Determine the (X, Y) coordinate at the center of the cell enclosing the given text.  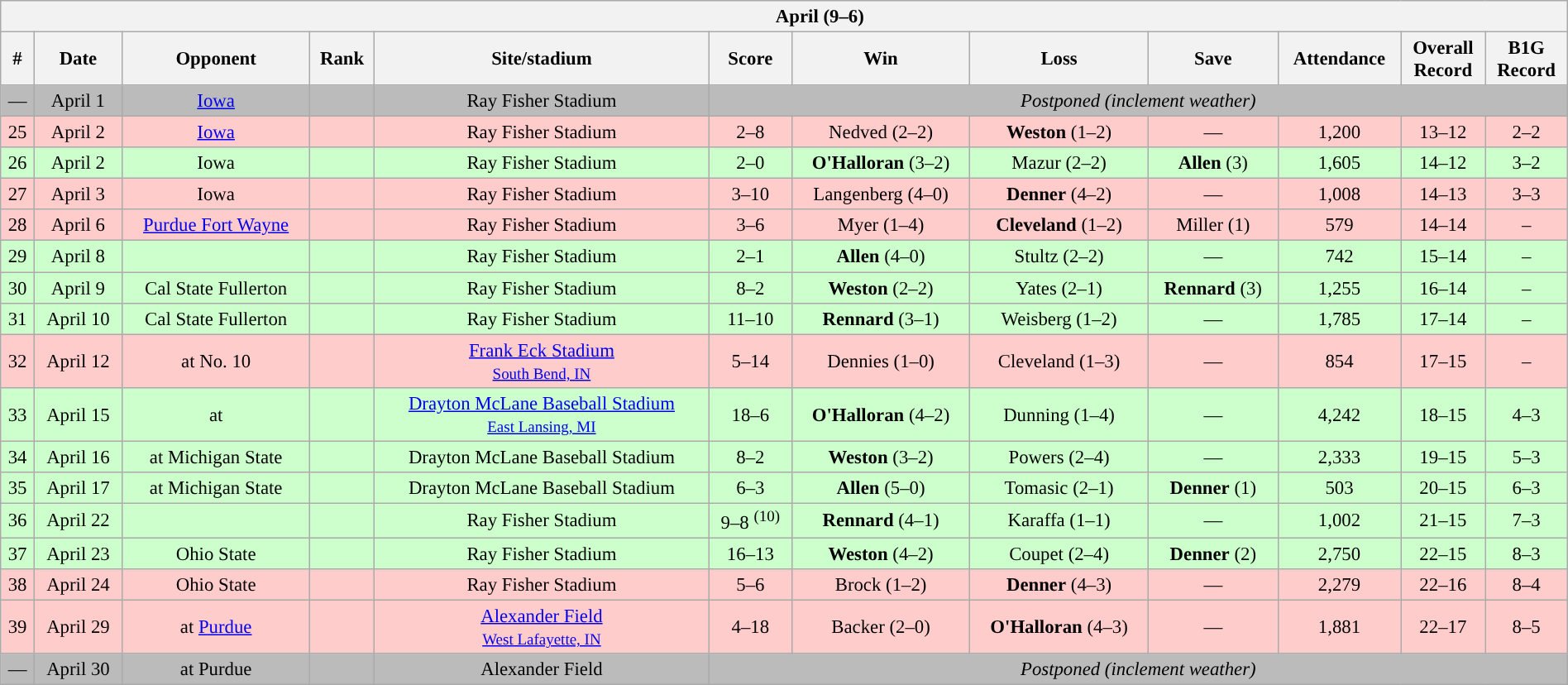
Coupet (2–4) (1059, 553)
April 23 (78, 553)
Alexander FieldWest Lafayette, IN (541, 627)
April 10 (78, 319)
34 (18, 457)
Miller (1) (1212, 225)
2,279 (1339, 585)
854 (1339, 361)
21–15 (1443, 520)
Attendance (1339, 58)
Alexander Field (541, 669)
April 8 (78, 256)
April 6 (78, 225)
# (18, 58)
April 16 (78, 457)
16–14 (1443, 287)
April 17 (78, 487)
Purdue Fort Wayne (215, 225)
Rennard (3) (1212, 287)
7–3 (1527, 520)
37 (18, 553)
Site/stadium (541, 58)
8–5 (1527, 627)
1,200 (1339, 132)
11–10 (750, 319)
2,750 (1339, 553)
Weston (1–2) (1059, 132)
April 15 (78, 414)
4–18 (750, 627)
Rennard (3–1) (881, 319)
Denner (4–3) (1059, 585)
2,333 (1339, 457)
18–6 (750, 414)
Langenberg (4–0) (881, 194)
19–15 (1443, 457)
1,008 (1339, 194)
9–8 (10) (750, 520)
Dunning (1–4) (1059, 414)
O'Halloran (3–2) (881, 163)
2–1 (750, 256)
29 (18, 256)
Nedved (2–2) (881, 132)
8–3 (1527, 553)
742 (1339, 256)
27 (18, 194)
Backer (2–0) (881, 627)
14–13 (1443, 194)
Drayton McLane Baseball StadiumEast Lansing, MI (541, 414)
22–17 (1443, 627)
Denner (1) (1212, 487)
35 (18, 487)
April 12 (78, 361)
5–3 (1527, 457)
Loss (1059, 58)
1,881 (1339, 627)
1,255 (1339, 287)
April 30 (78, 669)
2–2 (1527, 132)
Score (750, 58)
1,605 (1339, 163)
Dennies (1–0) (881, 361)
3–3 (1527, 194)
5–6 (750, 585)
3–2 (1527, 163)
April 3 (78, 194)
April 22 (78, 520)
Weston (4–2) (881, 553)
Mazur (2–2) (1059, 163)
14–14 (1443, 225)
20–15 (1443, 487)
Win (881, 58)
33 (18, 414)
5–14 (750, 361)
Powers (2–4) (1059, 457)
Frank Eck StadiumSouth Bend, IN (541, 361)
22–16 (1443, 585)
Myer (1–4) (881, 225)
14–12 (1443, 163)
18–15 (1443, 414)
Tomasic (2–1) (1059, 487)
April 1 (78, 101)
30 (18, 287)
OverallRecord (1443, 58)
503 (1339, 487)
April 9 (78, 287)
Cleveland (1–2) (1059, 225)
at No. 10 (215, 361)
April 29 (78, 627)
36 (18, 520)
17–15 (1443, 361)
31 (18, 319)
8–4 (1527, 585)
Stultz (2–2) (1059, 256)
17–14 (1443, 319)
2–0 (750, 163)
Save (1212, 58)
Cleveland (1–3) (1059, 361)
B1GRecord (1527, 58)
1,002 (1339, 520)
15–14 (1443, 256)
Denner (4–2) (1059, 194)
Weston (2–2) (881, 287)
22–15 (1443, 553)
O'Halloran (4–2) (881, 414)
25 (18, 132)
39 (18, 627)
4–3 (1527, 414)
Allen (4–0) (881, 256)
26 (18, 163)
at (215, 414)
16–13 (750, 553)
3–10 (750, 194)
38 (18, 585)
28 (18, 225)
Karaffa (1–1) (1059, 520)
579 (1339, 225)
32 (18, 361)
Rennard (4–1) (881, 520)
3–6 (750, 225)
April (9–6) (784, 17)
Rank (342, 58)
Date (78, 58)
1,785 (1339, 319)
Yates (2–1) (1059, 287)
Weisberg (1–2) (1059, 319)
O'Halloran (4–3) (1059, 627)
Allen (3) (1212, 163)
Weston (3–2) (881, 457)
13–12 (1443, 132)
2–8 (750, 132)
Denner (2) (1212, 553)
Brock (1–2) (881, 585)
4,242 (1339, 414)
Opponent (215, 58)
Allen (5–0) (881, 487)
April 24 (78, 585)
